Return the [x, y] coordinate for the center point of the cell that contains the specified text.  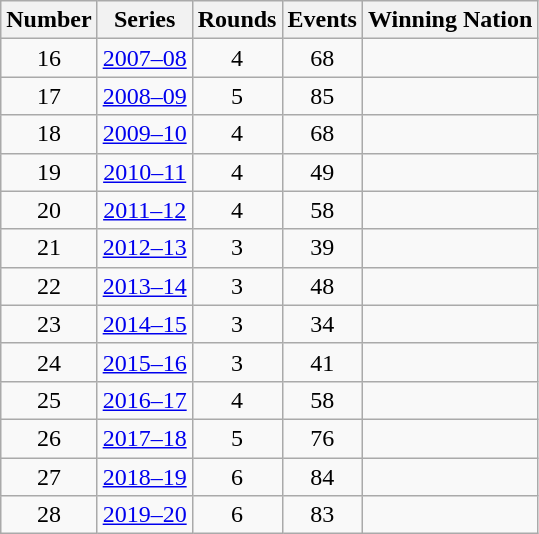
21 [49, 248]
39 [322, 248]
2011–12 [144, 210]
2015–16 [144, 362]
28 [49, 515]
2016–17 [144, 400]
2014–15 [144, 324]
23 [49, 324]
20 [49, 210]
2008–09 [144, 96]
2019–20 [144, 515]
2018–19 [144, 477]
Number [49, 20]
27 [49, 477]
2010–11 [144, 172]
26 [49, 438]
83 [322, 515]
18 [49, 134]
2012–13 [144, 248]
48 [322, 286]
2017–18 [144, 438]
2007–08 [144, 58]
Series [144, 20]
22 [49, 286]
34 [322, 324]
16 [49, 58]
Rounds [237, 20]
2009–10 [144, 134]
24 [49, 362]
49 [322, 172]
19 [49, 172]
76 [322, 438]
84 [322, 477]
2013–14 [144, 286]
Winning Nation [450, 20]
85 [322, 96]
Events [322, 20]
17 [49, 96]
41 [322, 362]
25 [49, 400]
